Detect which cell encompasses the target text, then output its [X, Y] center coordinate. 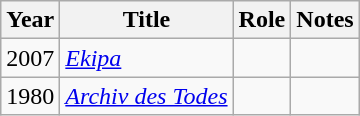
Archiv des Todes [146, 96]
Role [262, 20]
Year [30, 20]
Ekipa [146, 58]
Notes [325, 20]
Title [146, 20]
2007 [30, 58]
1980 [30, 96]
